Return the (x, y) coordinate for the center point of the cell that contains the specified text.  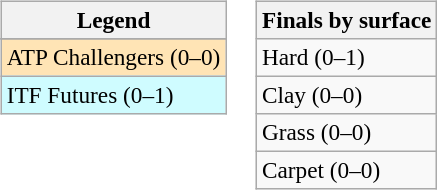
Carpet (0–0) (347, 171)
Finals by surface (347, 20)
Hard (0–1) (347, 57)
ITF Futures (0–1) (114, 95)
Legend (114, 20)
ATP Challengers (0–0) (114, 57)
Clay (0–0) (347, 95)
Grass (0–0) (347, 133)
